Locate the cell with the specified text and output its [X, Y] center coordinate. 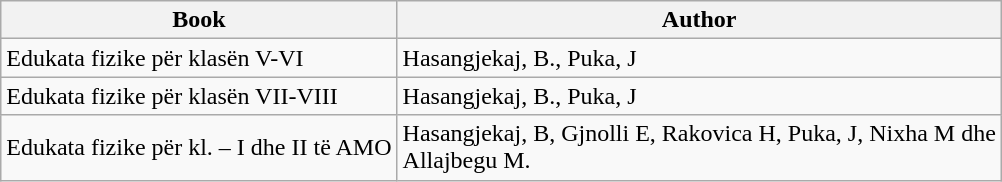
Edukata fizike për klasën V-VI [199, 58]
Edukata fizike për klasën VII-VIII [199, 96]
Hasangjekaj, B, Gjnolli E, Rakovica H, Puka, J, Nixha M dheAllajbegu M. [699, 148]
Book [199, 20]
Edukata fizike për kl. – I dhe II të AMO [199, 148]
Author [699, 20]
